Locate the cell with the specified text and output its [x, y] center coordinate. 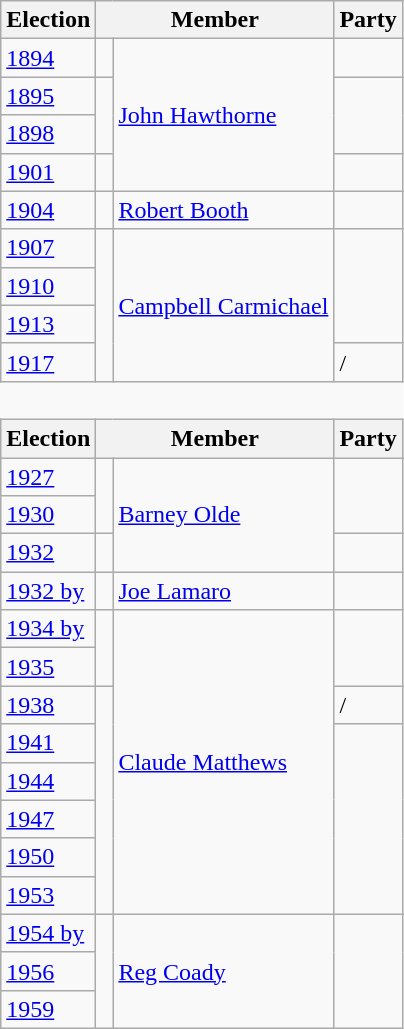
1947 [48, 819]
Campbell Carmichael [224, 305]
1895 [48, 96]
1932 by [48, 591]
1904 [48, 210]
Joe Lamaro [224, 591]
1954 by [48, 933]
1927 [48, 477]
1894 [48, 58]
1898 [48, 134]
1917 [48, 362]
1913 [48, 324]
1930 [48, 515]
Robert Booth [224, 210]
1941 [48, 743]
1950 [48, 857]
1944 [48, 781]
1910 [48, 286]
Claude Matthews [224, 762]
1932 [48, 553]
Barney Olde [224, 515]
1953 [48, 895]
1901 [48, 172]
Reg Coady [224, 971]
1934 by [48, 629]
1907 [48, 248]
John Hawthorne [224, 115]
1959 [48, 1009]
1935 [48, 667]
1938 [48, 705]
1956 [48, 971]
